Locate the cell with the specified text and output its (x, y) center coordinate. 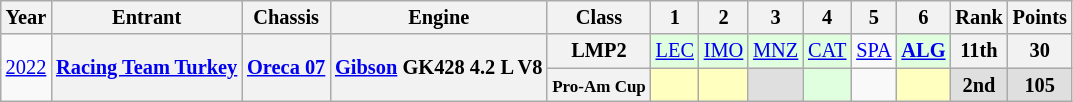
4 (827, 17)
6 (924, 17)
3 (776, 17)
2 (724, 17)
LEC (675, 51)
11th (978, 51)
Gibson GK428 4.2 L V8 (438, 68)
Chassis (286, 17)
2nd (978, 85)
Entrant (146, 17)
Year (26, 17)
Racing Team Turkey (146, 68)
105 (1040, 85)
5 (874, 17)
30 (1040, 51)
SPA (874, 51)
Class (598, 17)
Pro-Am Cup (598, 85)
1 (675, 17)
Rank (978, 17)
Oreca 07 (286, 68)
IMO (724, 51)
Points (1040, 17)
ALG (924, 51)
MNZ (776, 51)
Engine (438, 17)
2022 (26, 68)
CAT (827, 51)
LMP2 (598, 51)
